From the cell containing the given text, extract its center point as [X, Y] coordinate. 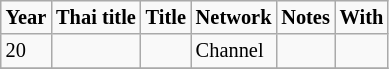
With [362, 17]
Channel [234, 51]
Notes [305, 17]
Thai title [96, 17]
Year [26, 17]
Title [166, 17]
20 [26, 51]
Network [234, 17]
